Return the (X, Y) coordinate for the center point of the cell that contains the specified text.  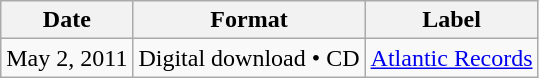
May 2, 2011 (67, 58)
Atlantic Records (452, 58)
Date (67, 20)
Format (249, 20)
Label (452, 20)
Digital download • CD (249, 58)
